Detect which cell encompasses the target text, then output its [X, Y] center coordinate. 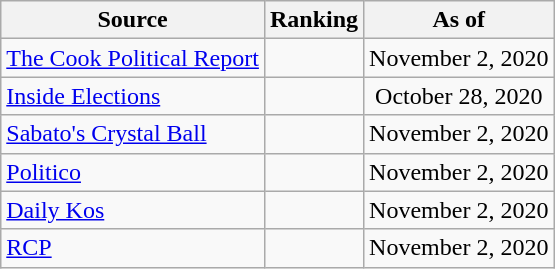
Sabato's Crystal Ball [133, 134]
Inside Elections [133, 96]
October 28, 2020 [459, 96]
Ranking [314, 20]
The Cook Political Report [133, 58]
As of [459, 20]
Source [133, 20]
RCP [133, 248]
Politico [133, 172]
Daily Kos [133, 210]
